Identify which cell holds the provided text, then report its (X, Y) central coordinate. 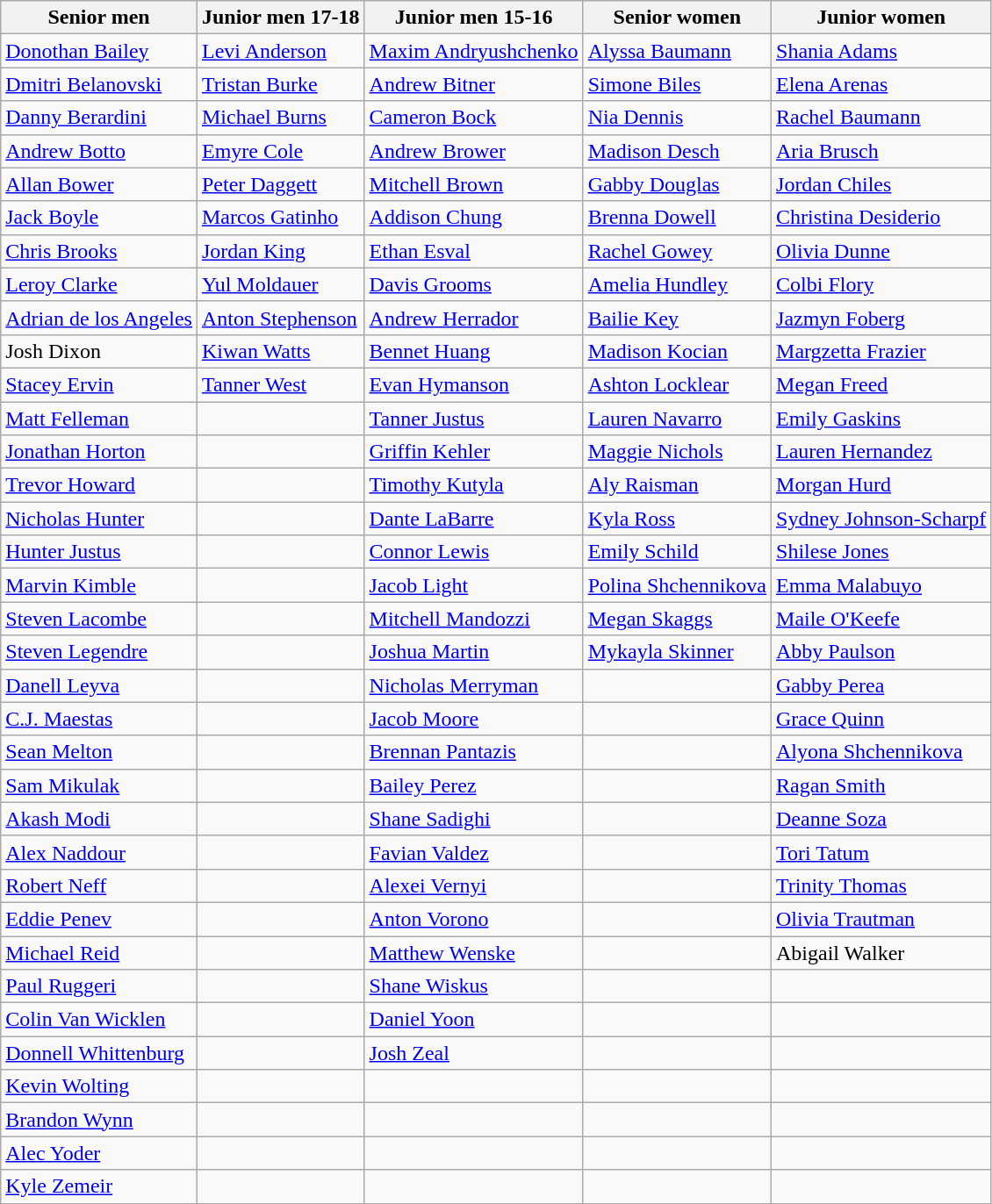
Nicholas Merryman (474, 685)
Shilese Jones (881, 552)
Trinity Thomas (881, 885)
Andrew Herrador (474, 318)
Timothy Kutyla (474, 485)
Allan Bower (99, 184)
Davis Grooms (474, 284)
Bennet Huang (474, 351)
Abigail Walker (881, 952)
Donnell Whittenburg (99, 1053)
Yul Moldauer (281, 284)
Lauren Hernandez (881, 452)
Mitchell Mandozzi (474, 619)
Mykayla Skinner (677, 652)
Shane Wiskus (474, 986)
Grace Quinn (881, 719)
Akash Modi (99, 819)
Jack Boyle (99, 218)
Tristan Burke (281, 84)
Shania Adams (881, 51)
Maile O'Keefe (881, 619)
Dante LaBarre (474, 519)
Chris Brooks (99, 251)
Junior men 15-16 (474, 18)
Brenna Dowell (677, 218)
Steven Lacombe (99, 619)
Griffin Kehler (474, 452)
Tanner West (281, 384)
Jacob Light (474, 585)
Christina Desiderio (881, 218)
Kyla Ross (677, 519)
Kyle Zemeir (99, 1186)
Sam Mikulak (99, 785)
Dmitri Belanovski (99, 84)
Emma Malabuyo (881, 585)
Favian Valdez (474, 852)
Sydney Johnson-Scharpf (881, 519)
Megan Skaggs (677, 619)
Danny Berardini (99, 118)
Gabby Perea (881, 685)
Josh Zeal (474, 1053)
Michael Reid (99, 952)
Senior women (677, 18)
Elena Arenas (881, 84)
Jacob Moore (474, 719)
Andrew Brower (474, 151)
Amelia Hundley (677, 284)
Steven Legendre (99, 652)
Ragan Smith (881, 785)
Simone Biles (677, 84)
Alyona Shchennikova (881, 752)
Anton Stephenson (281, 318)
Anton Vorono (474, 919)
Lauren Navarro (677, 419)
Jonathan Horton (99, 452)
Addison Chung (474, 218)
Aria Brusch (881, 151)
Abby Paulson (881, 652)
Matt Felleman (99, 419)
Mitchell Brown (474, 184)
Matthew Wenske (474, 952)
Trevor Howard (99, 485)
Maxim Andryushchenko (474, 51)
Danell Leyva (99, 685)
Rachel Gowey (677, 251)
Aly Raisman (677, 485)
Paul Ruggeri (99, 986)
Stacey Ervin (99, 384)
Jordan Chiles (881, 184)
Colbi Flory (881, 284)
Kevin Wolting (99, 1086)
Olivia Dunne (881, 251)
C.J. Maestas (99, 719)
Gabby Douglas (677, 184)
Nia Dennis (677, 118)
Jordan King (281, 251)
Tori Tatum (881, 852)
Madison Kocian (677, 351)
Emily Schild (677, 552)
Adrian de los Angeles (99, 318)
Maggie Nichols (677, 452)
Junior men 17-18 (281, 18)
Evan Hymanson (474, 384)
Andrew Botto (99, 151)
Bailie Key (677, 318)
Megan Freed (881, 384)
Morgan Hurd (881, 485)
Daniel Yoon (474, 1020)
Sean Melton (99, 752)
Kiwan Watts (281, 351)
Alyssa Baumann (677, 51)
Peter Daggett (281, 184)
Olivia Trautman (881, 919)
Senior men (99, 18)
Deanne Soza (881, 819)
Alexei Vernyi (474, 885)
Robert Neff (99, 885)
Hunter Justus (99, 552)
Marcos Gatinho (281, 218)
Michael Burns (281, 118)
Margzetta Frazier (881, 351)
Alec Yoder (99, 1153)
Connor Lewis (474, 552)
Levi Anderson (281, 51)
Polina Shchennikova (677, 585)
Tanner Justus (474, 419)
Josh Dixon (99, 351)
Ethan Esval (474, 251)
Emyre Cole (281, 151)
Alex Naddour (99, 852)
Ashton Locklear (677, 384)
Eddie Penev (99, 919)
Colin Van Wicklen (99, 1020)
Brandon Wynn (99, 1120)
Leroy Clarke (99, 284)
Marvin Kimble (99, 585)
Andrew Bitner (474, 84)
Cameron Bock (474, 118)
Emily Gaskins (881, 419)
Donothan Bailey (99, 51)
Jazmyn Foberg (881, 318)
Rachel Baumann (881, 118)
Shane Sadighi (474, 819)
Joshua Martin (474, 652)
Bailey Perez (474, 785)
Nicholas Hunter (99, 519)
Junior women (881, 18)
Brennan Pantazis (474, 752)
Madison Desch (677, 151)
